Find where the given text appears and provide that cell's center as (x, y) coordinate. 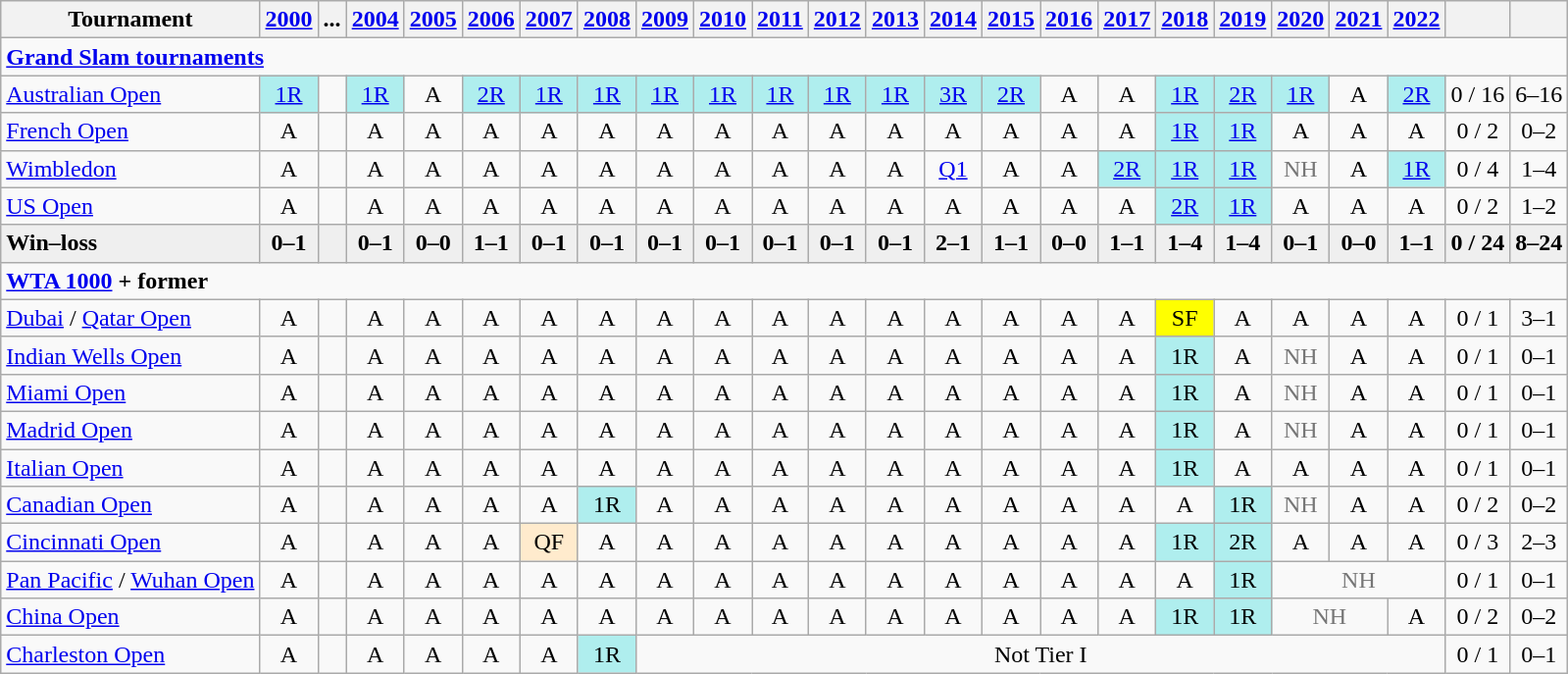
2018 (1185, 20)
2022 (1416, 20)
Win–loss (130, 243)
3R (953, 94)
2013 (894, 20)
2015 (1012, 20)
2020 (1300, 20)
... (331, 20)
Cincinnati Open (130, 543)
2019 (1243, 20)
0 / 24 (1478, 243)
Canadian Open (130, 505)
SF (1185, 318)
Not Tier I (1040, 654)
2016 (1069, 20)
Wimbledon (130, 169)
2007 (549, 20)
2021 (1359, 20)
Indian Wells Open (130, 355)
Tournament (130, 20)
1–2 (1540, 206)
2017 (1128, 20)
Miami Open (130, 392)
2006 (490, 20)
French Open (130, 131)
2004 (375, 20)
Dubai / Qatar Open (130, 318)
2005 (433, 20)
2010 (724, 20)
Italian Open (130, 468)
2000 (288, 20)
0 / 3 (1478, 543)
2008 (606, 20)
3–1 (1540, 318)
QF (549, 543)
WTA 1000 + former (784, 281)
6–16 (1540, 94)
Grand Slam tournaments (784, 57)
Charleston Open (130, 654)
0 / 16 (1478, 94)
China Open (130, 617)
US Open (130, 206)
2009 (665, 20)
8–24 (1540, 243)
2011 (781, 20)
2–3 (1540, 543)
Madrid Open (130, 430)
2–1 (953, 243)
Pan Pacific / Wuhan Open (130, 580)
2014 (953, 20)
Q1 (953, 169)
2012 (837, 20)
Australian Open (130, 94)
0 / 4 (1478, 169)
